Return (x, y) of the center of cell containing provided text 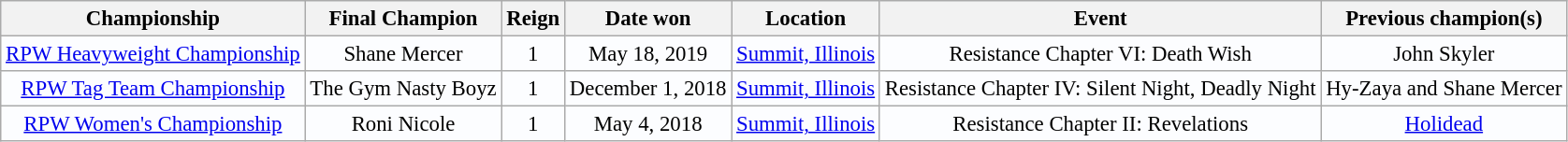
Reign (533, 19)
RPW Tag Team Championship (153, 89)
Resistance Chapter VI: Death Wish (1100, 54)
Previous champion(s) (1445, 19)
Hy-Zaya and Shane Mercer (1445, 89)
May 4, 2018 (648, 124)
Location (806, 19)
Championship (153, 19)
RPW Women's Championship (153, 124)
Resistance Chapter IV: Silent Night, Deadly Night (1100, 89)
May 18, 2019 (648, 54)
Holidead (1445, 124)
December 1, 2018 (648, 89)
Shane Mercer (403, 54)
Event (1100, 19)
The Gym Nasty Boyz (403, 89)
Resistance Chapter II: Revelations (1100, 124)
Roni Nicole (403, 124)
John Skyler (1445, 54)
Date won (648, 19)
Final Champion (403, 19)
RPW Heavyweight Championship (153, 54)
